Locate the cell with the specified text and output its [X, Y] center coordinate. 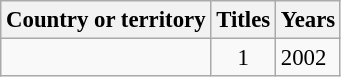
Country or territory [106, 20]
1 [244, 58]
Titles [244, 20]
Years [308, 20]
2002 [308, 58]
